Capture the cell that displays the provided text and extract its [x, y] central coordinate. 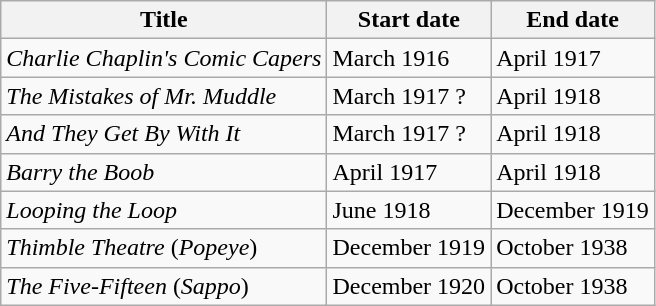
And They Get By With It [164, 134]
Thimble Theatre (Popeye) [164, 248]
Title [164, 20]
Start date [409, 20]
The Mistakes of Mr. Muddle [164, 96]
December 1920 [409, 286]
Looping the Loop [164, 210]
End date [573, 20]
March 1916 [409, 58]
The Five-Fifteen (Sappo) [164, 286]
Charlie Chaplin's Comic Capers [164, 58]
Barry the Boob [164, 172]
June 1918 [409, 210]
